Search for the cell housing the specified text and yield its [x, y] center coordinate. 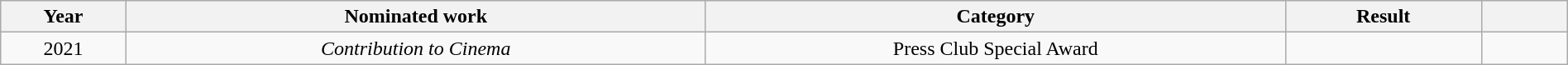
Year [64, 17]
Category [996, 17]
Result [1383, 17]
2021 [64, 48]
Press Club Special Award [996, 48]
Nominated work [415, 17]
Contribution to Cinema [415, 48]
